Return (X, Y) of the center of cell containing provided text 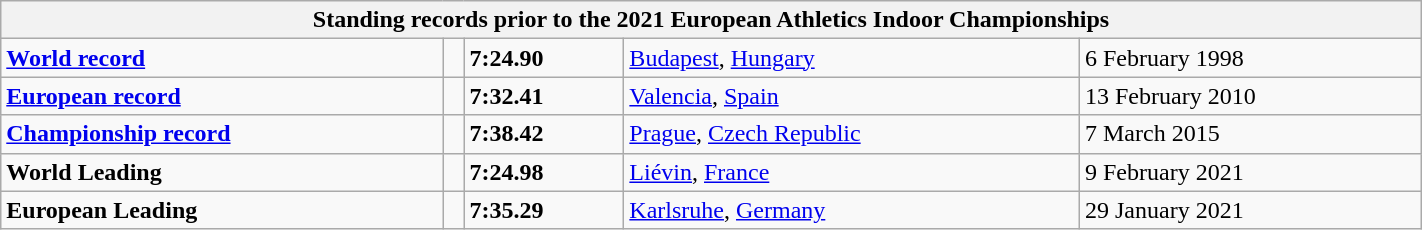
29 January 2021 (1250, 210)
Budapest, Hungary (852, 58)
7:24.90 (544, 58)
9 February 2021 (1250, 172)
European Leading (222, 210)
World record (222, 58)
7:38.42 (544, 134)
World Leading (222, 172)
Valencia, Spain (852, 96)
Liévin, France (852, 172)
7:32.41 (544, 96)
Prague, Czech Republic (852, 134)
7:24.98 (544, 172)
European record (222, 96)
Standing records prior to the 2021 European Athletics Indoor Championships (711, 20)
Karlsruhe, Germany (852, 210)
Championship record (222, 134)
6 February 1998 (1250, 58)
7 March 2015 (1250, 134)
7:35.29 (544, 210)
13 February 2010 (1250, 96)
